From the cell containing the given text, extract its center point as [X, Y] coordinate. 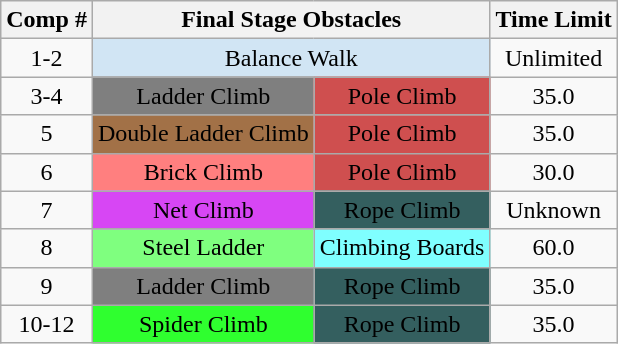
5 [47, 134]
Comp # [47, 20]
Balance Walk [290, 58]
6 [47, 172]
Net Climb [203, 210]
Spider Climb [203, 324]
Steel Ladder [203, 248]
Unknown [554, 210]
10-12 [47, 324]
30.0 [554, 172]
60.0 [554, 248]
Brick Climb [203, 172]
Time Limit [554, 20]
3-4 [47, 96]
Double Ladder Climb [203, 134]
7 [47, 210]
1-2 [47, 58]
9 [47, 286]
Climbing Boards [402, 248]
Unlimited [554, 58]
8 [47, 248]
Final Stage Obstacles [290, 20]
